Extract the (X, Y) coordinate from the center of the cell holding the provided text.  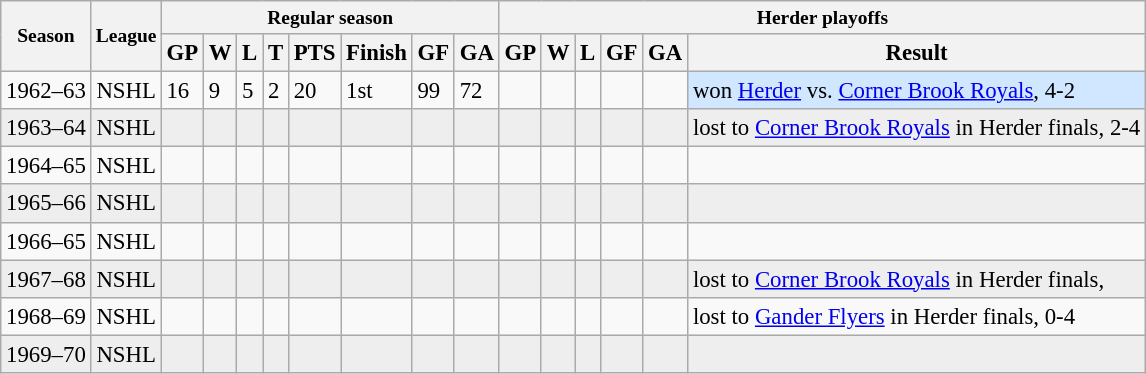
1968–69 (46, 316)
Season (46, 36)
lost to Corner Brook Royals in Herder finals, 2-4 (917, 128)
1st (376, 91)
5 (250, 91)
Regular season (330, 18)
9 (220, 91)
1969–70 (46, 354)
T (276, 53)
League (126, 36)
1966–65 (46, 241)
99 (433, 91)
1963–64 (46, 128)
72 (476, 91)
1967–68 (46, 279)
2 (276, 91)
Result (917, 53)
PTS (314, 53)
16 (182, 91)
lost to Gander Flyers in Herder finals, 0-4 (917, 316)
lost to Corner Brook Royals in Herder finals, (917, 279)
won Herder vs. Corner Brook Royals, 4-2 (917, 91)
Herder playoffs (822, 18)
1964–65 (46, 166)
Finish (376, 53)
20 (314, 91)
1962–63 (46, 91)
1965–66 (46, 204)
